Capture the cell that displays the provided text and extract its [X, Y] central coordinate. 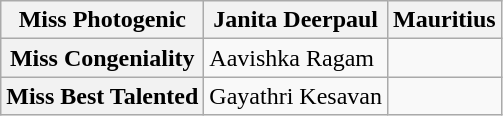
Miss Congeniality [102, 58]
Gayathri Kesavan [296, 96]
Janita Deerpaul [296, 20]
Mauritius [444, 20]
Aavishka Ragam [296, 58]
Miss Photogenic [102, 20]
Miss Best Talented [102, 96]
